Search for the cell housing the specified text and yield its (X, Y) center coordinate. 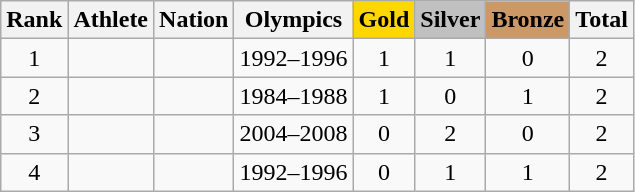
2004–2008 (294, 134)
Athlete (111, 20)
Olympics (294, 20)
1984–1988 (294, 96)
4 (34, 172)
Total (602, 20)
Rank (34, 20)
Bronze (528, 20)
Silver (450, 20)
Nation (194, 20)
3 (34, 134)
Gold (384, 20)
